Provide the (X, Y) coordinate of the cell's center where the given text is located.  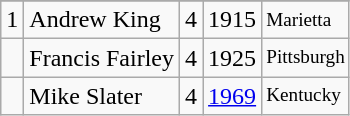
1969 (232, 96)
1925 (232, 58)
1915 (232, 20)
1 (12, 20)
Marietta (306, 20)
Mike Slater (102, 96)
Andrew King (102, 20)
Pittsburgh (306, 58)
Francis Fairley (102, 58)
Kentucky (306, 96)
